Locate the cell with the specified text and output its (X, Y) center coordinate. 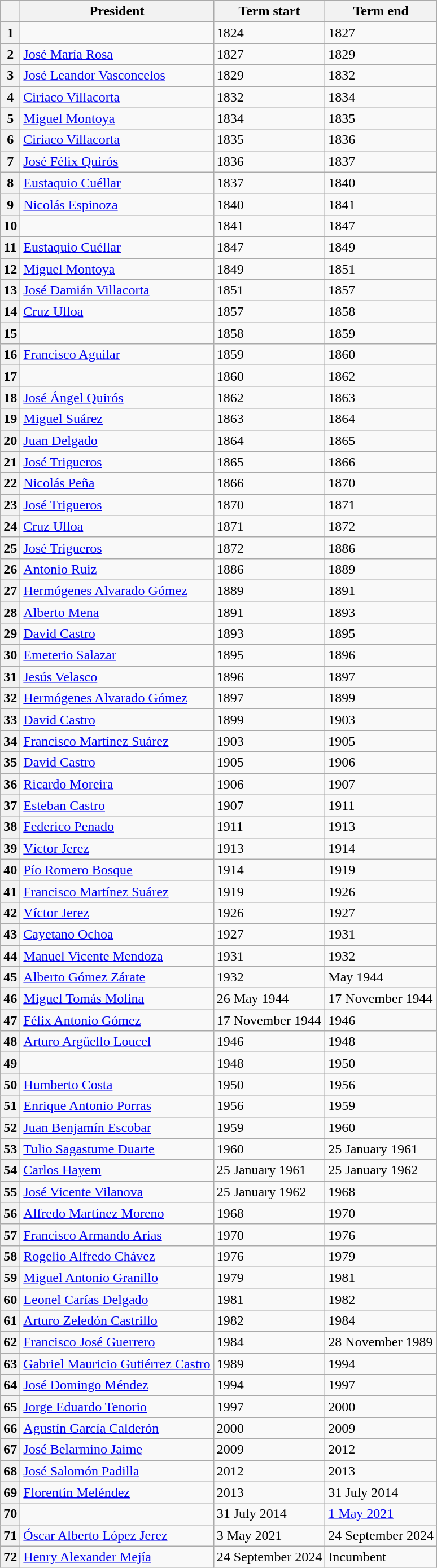
Miguel Antonio Granillo (117, 1278)
36 (10, 784)
14 (10, 312)
Enrique Antonio Porras (117, 1106)
Arturo Argüello Loucel (117, 1042)
Jorge Eduardo Tenorio (117, 1407)
64 (10, 1385)
26 (10, 569)
Óscar Alberto López Jerez (117, 1535)
3 May 2021 (269, 1535)
Leonel Carías Delgado (117, 1299)
9 (10, 204)
52 (10, 1127)
25 (10, 548)
69 (10, 1492)
Francisco Armando Arias (117, 1235)
62 (10, 1342)
19 (10, 419)
Agustín García Calderón (117, 1428)
37 (10, 805)
29 (10, 634)
61 (10, 1321)
Antonio Ruiz (117, 569)
Florentín Meléndez (117, 1492)
13 (10, 290)
May 1944 (381, 977)
18 (10, 398)
Juan Delgado (117, 441)
39 (10, 848)
49 (10, 1063)
Gabriel Mauricio Gutiérrez Castro (117, 1364)
1 May 2021 (381, 1514)
43 (10, 934)
60 (10, 1299)
51 (10, 1106)
José Vicente Vilanova (117, 1192)
11 (10, 247)
Alberto Mena (117, 612)
44 (10, 956)
2 (10, 54)
Francisco Aguilar (117, 355)
72 (10, 1557)
Pío Romero Bosque (117, 870)
66 (10, 1428)
56 (10, 1213)
José María Rosa (117, 54)
57 (10, 1235)
Miguel Suárez (117, 419)
Félix Antonio Gómez (117, 1020)
41 (10, 891)
1989 (269, 1364)
Miguel Tomás Molina (117, 999)
15 (10, 333)
24 (10, 526)
Jesús Velasco (117, 677)
José Félix Quirós (117, 161)
26 May 1944 (269, 999)
5 (10, 118)
46 (10, 999)
22 (10, 483)
3 (10, 76)
Juan Benjamín Escobar (117, 1127)
17 (10, 376)
Emeterio Salazar (117, 655)
28 (10, 612)
José Damián Villacorta (117, 290)
Nicolás Espinoza (117, 204)
47 (10, 1020)
José Salomón Padilla (117, 1471)
Tulio Sagastume Duarte (117, 1149)
José Domingo Méndez (117, 1385)
71 (10, 1535)
President (117, 11)
Esteban Castro (117, 805)
30 (10, 655)
Francisco José Guerrero (117, 1342)
José Leandor Vasconcelos (117, 76)
33 (10, 720)
Cayetano Ochoa (117, 934)
Term end (381, 11)
Nicolás Peña (117, 483)
7 (10, 161)
Carlos Hayem (117, 1170)
Manuel Vicente Mendoza (117, 956)
Rogelio Alfredo Chávez (117, 1256)
70 (10, 1514)
8 (10, 183)
67 (10, 1450)
Henry Alexander Mejía (117, 1557)
32 (10, 698)
Alberto Gómez Zárate (117, 977)
Alfredo Martínez Moreno (117, 1213)
42 (10, 913)
31 (10, 677)
José Belarmino Jaime (117, 1450)
48 (10, 1042)
1824 (269, 33)
21 (10, 462)
Incumbent (381, 1557)
Humberto Costa (117, 1085)
40 (10, 870)
José Ángel Quirós (117, 398)
63 (10, 1364)
59 (10, 1278)
Ricardo Moreira (117, 784)
4 (10, 97)
45 (10, 977)
38 (10, 827)
Arturo Zeledón Castrillo (117, 1321)
35 (10, 763)
27 (10, 591)
53 (10, 1149)
Federico Penado (117, 827)
10 (10, 226)
Term start (269, 11)
16 (10, 355)
12 (10, 269)
20 (10, 441)
50 (10, 1085)
68 (10, 1471)
23 (10, 505)
54 (10, 1170)
55 (10, 1192)
1 (10, 33)
6 (10, 140)
34 (10, 741)
65 (10, 1407)
28 November 1989 (381, 1342)
58 (10, 1256)
